Output the (X, Y) coordinate of the center of the cell containing the given text.  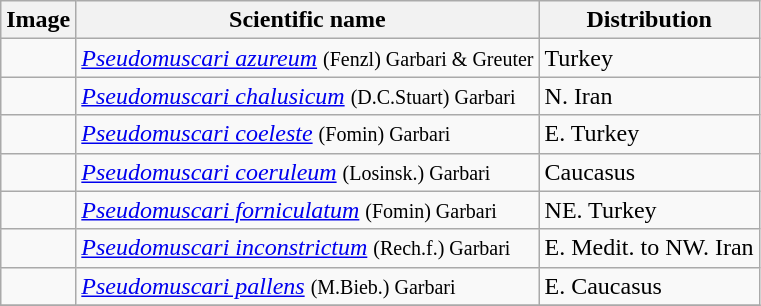
Turkey (649, 58)
Pseudomuscari coeleste (Fomin) Garbari (308, 134)
Distribution (649, 20)
Pseudomuscari pallens (M.Bieb.) Garbari (308, 286)
Pseudomuscari inconstrictum (Rech.f.) Garbari (308, 248)
NE. Turkey (649, 210)
Caucasus (649, 172)
E. Turkey (649, 134)
N. Iran (649, 96)
Pseudomuscari azureum (Fenzl) Garbari & Greuter (308, 58)
Pseudomuscari forniculatum (Fomin) Garbari (308, 210)
Scientific name (308, 20)
E. Medit. to NW. Iran (649, 248)
Image (38, 20)
Pseudomuscari coeruleum (Losinsk.) Garbari (308, 172)
E. Caucasus (649, 286)
Pseudomuscari chalusicum (D.C.Stuart) Garbari (308, 96)
